Capture the cell that displays the provided text and extract its [X, Y] central coordinate. 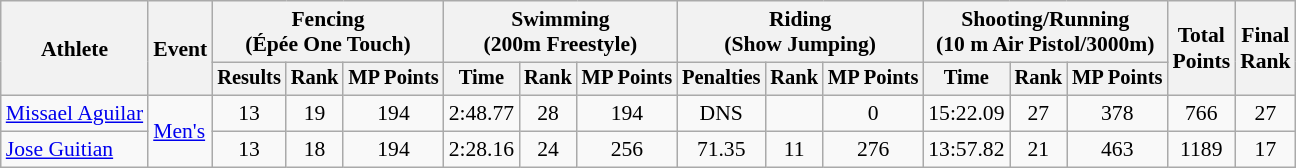
463 [1117, 150]
17 [1266, 150]
766 [1201, 114]
Swimming (200m Freestyle) [560, 32]
256 [627, 150]
1189 [1201, 150]
FinalRank [1266, 48]
Missael Aguilar [74, 114]
Jose Guitian [74, 150]
24 [548, 150]
71.35 [721, 150]
Results [249, 79]
11 [794, 150]
378 [1117, 114]
Shooting/Running(10 m Air Pistol/3000m) [1045, 32]
28 [548, 114]
13:57.82 [966, 150]
2:48.77 [482, 114]
Event [180, 48]
19 [315, 114]
276 [873, 150]
Riding (Show Jumping) [800, 32]
Athlete [74, 48]
Penalties [721, 79]
DNS [721, 114]
0 [873, 114]
18 [315, 150]
2:28.16 [482, 150]
Men's [180, 132]
15:22.09 [966, 114]
TotalPoints [1201, 48]
21 [1039, 150]
Fencing (Épée One Touch) [328, 32]
